Scan for the cell matching the given text and deliver its [X, Y] coordinate at center. 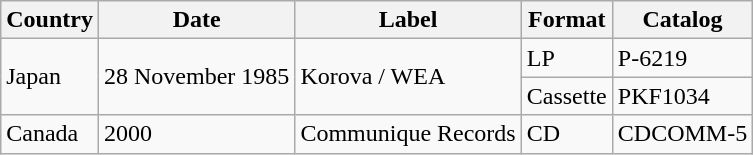
Catalog [682, 20]
Communique Records [408, 134]
CDCOMM-5 [682, 134]
Label [408, 20]
PKF1034 [682, 96]
P-6219 [682, 58]
Country [50, 20]
2000 [196, 134]
CD [566, 134]
Korova / WEA [408, 77]
28 November 1985 [196, 77]
Japan [50, 77]
Date [196, 20]
Canada [50, 134]
Cassette [566, 96]
LP [566, 58]
Format [566, 20]
